Scan for the cell matching the given text and deliver its (x, y) coordinate at center. 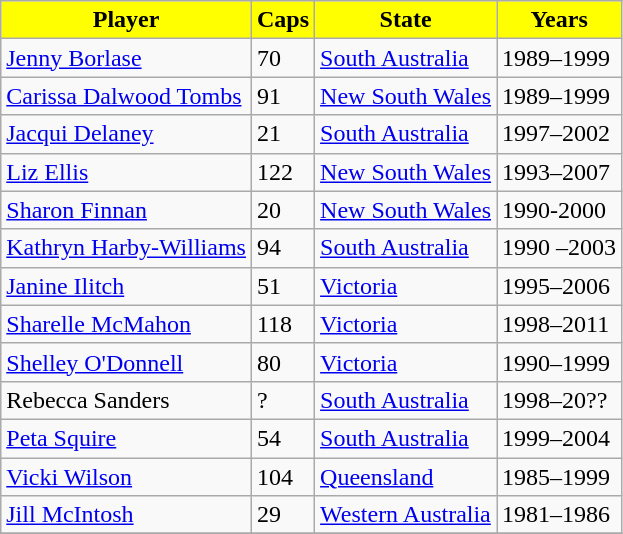
Player (126, 20)
Queensland (406, 477)
Peta Squire (126, 438)
118 (282, 324)
122 (282, 172)
1985–1999 (560, 477)
Sharelle McMahon (126, 324)
State (406, 20)
Rebecca Sanders (126, 400)
51 (282, 286)
1990–1999 (560, 362)
Western Australia (406, 515)
29 (282, 515)
1998–2011 (560, 324)
Kathryn Harby-Williams (126, 248)
1990 –2003 (560, 248)
Jill McIntosh (126, 515)
Janine Ilitch (126, 286)
20 (282, 210)
91 (282, 96)
1993–2007 (560, 172)
104 (282, 477)
54 (282, 438)
1981–1986 (560, 515)
? (282, 400)
Sharon Finnan (126, 210)
21 (282, 134)
80 (282, 362)
Caps (282, 20)
1990-2000 (560, 210)
Shelley O'Donnell (126, 362)
1998–20?? (560, 400)
Vicki Wilson (126, 477)
1999–2004 (560, 438)
Jenny Borlase (126, 58)
70 (282, 58)
Carissa Dalwood Tombs (126, 96)
94 (282, 248)
1995–2006 (560, 286)
Liz Ellis (126, 172)
Years (560, 20)
Jacqui Delaney (126, 134)
1997–2002 (560, 134)
